Locate the cell with the specified text and output its (X, Y) center coordinate. 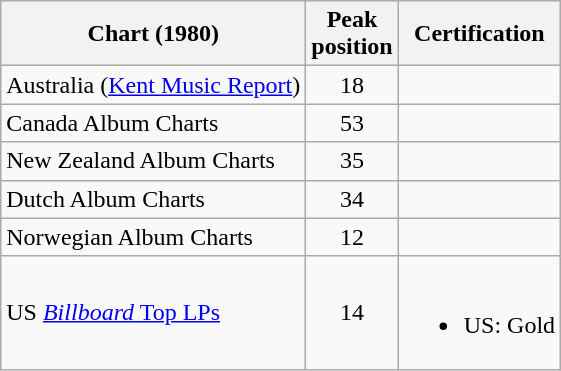
Australia (Kent Music Report) (154, 85)
US Billboard Top LPs (154, 312)
53 (352, 123)
12 (352, 237)
US: Gold (479, 312)
14 (352, 312)
18 (352, 85)
New Zealand Album Charts (154, 161)
34 (352, 199)
Dutch Album Charts (154, 199)
Peakposition (352, 34)
Certification (479, 34)
Norwegian Album Charts (154, 237)
Canada Album Charts (154, 123)
Chart (1980) (154, 34)
35 (352, 161)
